Capture the cell that displays the provided text and extract its (x, y) central coordinate. 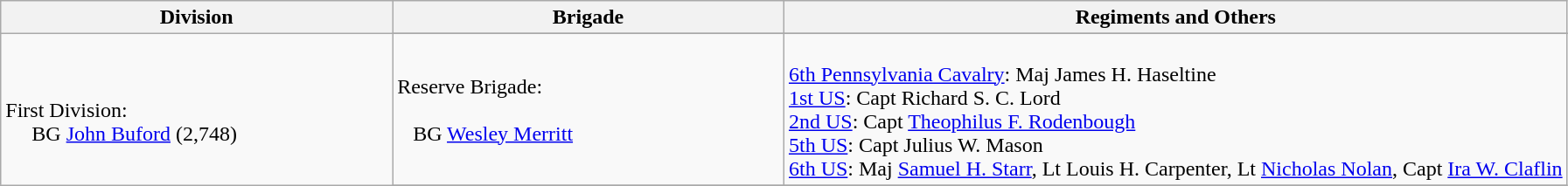
Brigade (589, 17)
Reserve Brigade: BG Wesley Merritt (589, 110)
First Division: BG John Buford (2,748) (197, 110)
Division (197, 17)
Regiments and Others (1175, 17)
